From the cell containing the given text, extract its center point as [X, Y] coordinate. 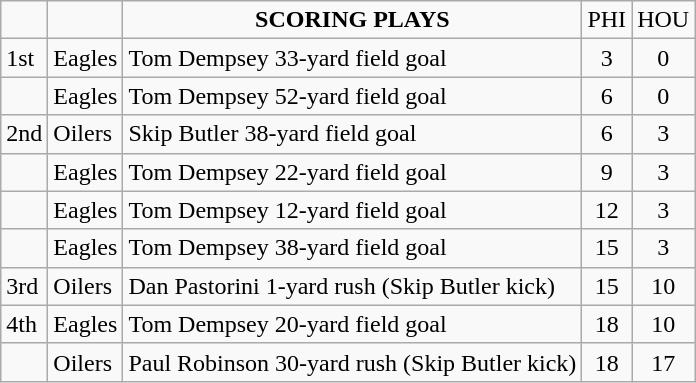
Dan Pastorini 1-yard rush (Skip Butler kick) [352, 286]
4th [24, 324]
HOU [664, 20]
PHI [607, 20]
12 [607, 210]
9 [607, 172]
3rd [24, 286]
17 [664, 362]
Tom Dempsey 38-yard field goal [352, 248]
2nd [24, 134]
Skip Butler 38-yard field goal [352, 134]
1st [24, 58]
Paul Robinson 30-yard rush (Skip Butler kick) [352, 362]
Tom Dempsey 20-yard field goal [352, 324]
SCORING PLAYS [352, 20]
Tom Dempsey 52-yard field goal [352, 96]
Tom Dempsey 33-yard field goal [352, 58]
Tom Dempsey 22-yard field goal [352, 172]
Tom Dempsey 12-yard field goal [352, 210]
